Return (X, Y) of the center of cell containing provided text 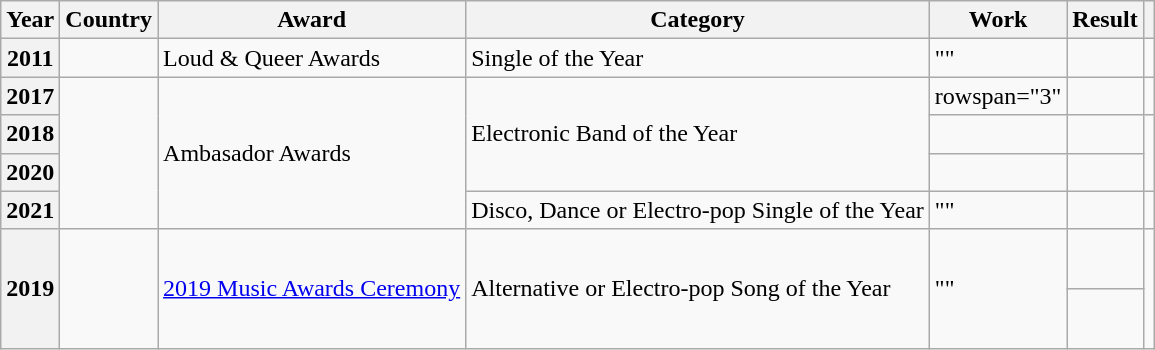
Alternative or Electro-pop Song of the Year (698, 288)
Ambasador Awards (312, 153)
2017 (30, 96)
Country (109, 20)
Disco, Dance or Electro-pop Single of the Year (698, 210)
Work (998, 20)
2018 (30, 134)
Loud & Queer Awards (312, 58)
Year (30, 20)
2011 (30, 58)
2021 (30, 210)
Category (698, 20)
2019 (30, 288)
Result (1105, 20)
2019 Music Awards Ceremony (312, 288)
Single of the Year (698, 58)
Electronic Band of the Year (698, 134)
Award (312, 20)
rowspan="3" (998, 96)
2020 (30, 172)
